Determine the (x, y) coordinate at the center of the cell enclosing the given text.  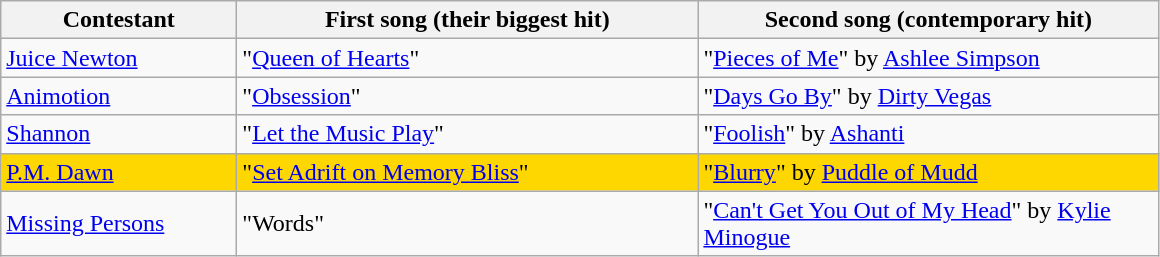
First song (their biggest hit) (468, 20)
Missing Persons (119, 224)
Animotion (119, 96)
"Obsession" (468, 96)
"Pieces of Me" by Ashlee Simpson (928, 58)
"Words" (468, 224)
"Set Adrift on Memory Bliss" (468, 172)
"Foolish" by Ashanti (928, 134)
"Blurry" by Puddle of Mudd (928, 172)
"Let the Music Play" (468, 134)
Contestant (119, 20)
"Days Go By" by Dirty Vegas (928, 96)
Juice Newton (119, 58)
"Queen of Hearts" (468, 58)
P.M. Dawn (119, 172)
Shannon (119, 134)
Second song (contemporary hit) (928, 20)
"Can't Get You Out of My Head" by Kylie Minogue (928, 224)
